Output the (x, y) coordinate of the center of the cell containing the given text.  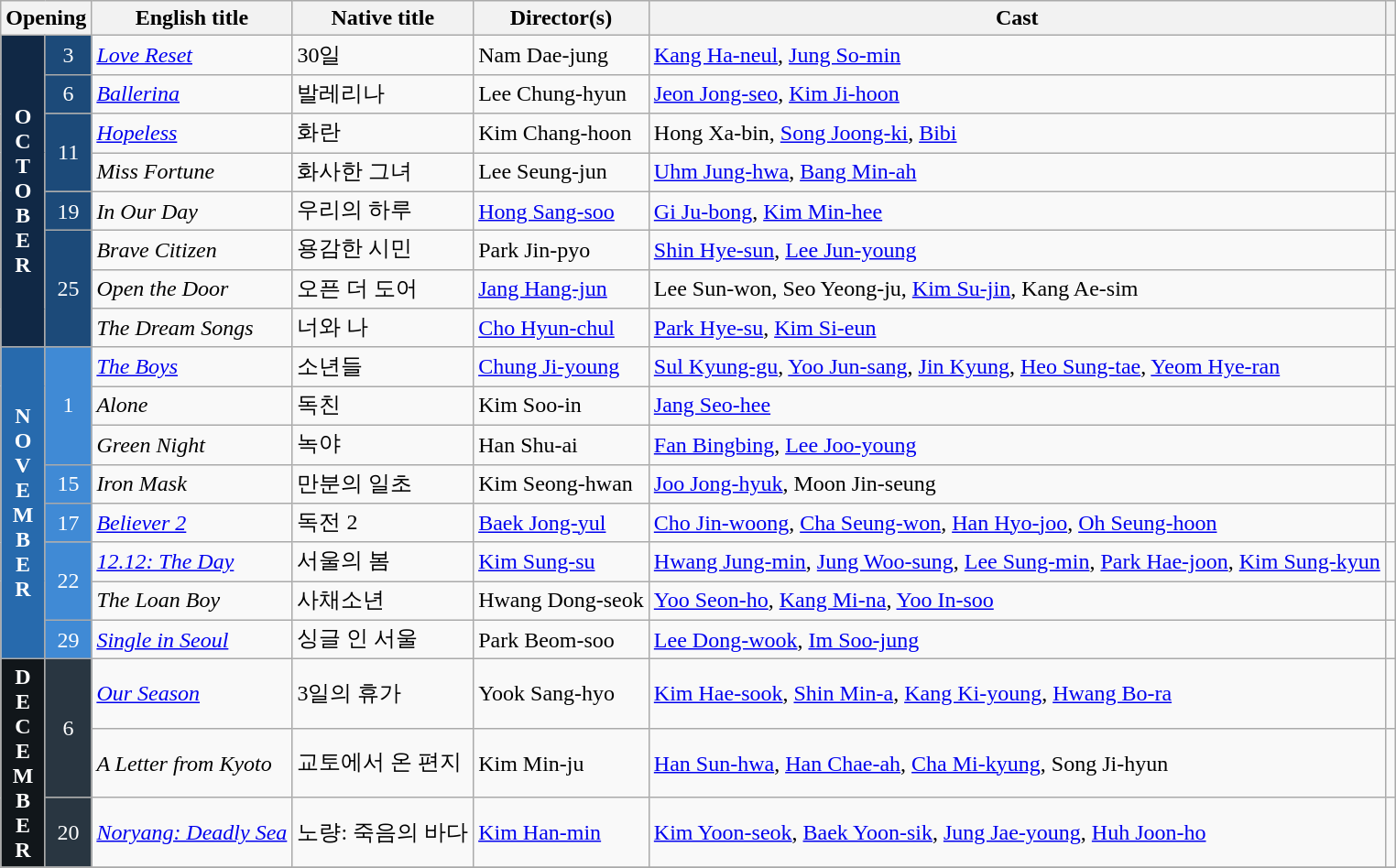
The Loan Boy (192, 601)
Kim Sung-su (562, 562)
Open the Door (192, 289)
싱글 인 서울 (383, 639)
Lee Dong-wook, Im Soo-jung (1017, 639)
노량: 죽음의 바다 (383, 832)
화란 (383, 134)
20 (68, 832)
Nam Dae-jung (562, 55)
OCTOBER (24, 191)
오픈 더 도어 (383, 289)
녹야 (383, 445)
Cast (1017, 18)
22 (68, 580)
Green Night (192, 445)
Joo Jong-hyuk, Moon Jin-seung (1017, 483)
Park Jin-pyo (562, 251)
Yook Sang-hyo (562, 694)
Noryang: Deadly Sea (192, 832)
너와 나 (383, 328)
Fan Bingbing, Lee Joo-young (1017, 445)
Han Shu-ai (562, 445)
19 (68, 211)
Baek Jong-yul (562, 524)
Single in Seoul (192, 639)
Opening (46, 18)
DECEMBER (24, 764)
11 (68, 152)
Uhm Jung-hwa, Bang Min-ah (1017, 172)
Brave Citizen (192, 251)
Jang Hang-jun (562, 289)
3일의 휴가 (383, 694)
Kim Yoon-seok, Baek Yoon-sik, Jung Jae-young, Huh Joon-ho (1017, 832)
Kim Min-ju (562, 763)
Believer 2 (192, 524)
1 (68, 406)
Iron Mask (192, 483)
Sul Kyung-gu, Yoo Jun-sang, Jin Kyung, Heo Sung-tae, Yeom Hye-ran (1017, 366)
The Dream Songs (192, 328)
Gi Ju-bong, Kim Min-hee (1017, 211)
화사한 그녀 (383, 172)
Ballerina (192, 93)
Kim Seong-hwan (562, 483)
Cho Jin-woong, Cha Seung-won, Han Hyo-joo, Oh Seung-hoon (1017, 524)
발레리나 (383, 93)
NOVEMBER (24, 503)
Park Beom-soo (562, 639)
Kang Ha-neul, Jung So-min (1017, 55)
Chung Ji-young (562, 366)
Shin Hye-sun, Lee Jun-young (1017, 251)
만분의 일초 (383, 483)
3 (68, 55)
Kim Soo-in (562, 407)
25 (68, 289)
Cho Hyun-chul (562, 328)
Native title (383, 18)
29 (68, 639)
Hopeless (192, 134)
A Letter from Kyoto (192, 763)
우리의 하루 (383, 211)
Park Hye-su, Kim Si-eun (1017, 328)
Hwang Jung-min, Jung Woo-sung, Lee Sung-min, Park Hae-joon, Kim Sung-kyun (1017, 562)
Alone (192, 407)
Miss Fortune (192, 172)
17 (68, 524)
Hong Sang-soo (562, 211)
Hong Xa-bin, Song Joong-ki, Bibi (1017, 134)
30일 (383, 55)
서울의 봄 (383, 562)
Love Reset (192, 55)
In Our Day (192, 211)
독전 2 (383, 524)
Han Sun-hwa, Han Chae-ah, Cha Mi-kyung, Song Ji-hyun (1017, 763)
Kim Hae-sook, Shin Min-a, Kang Ki-young, Hwang Bo-ra (1017, 694)
용감한 시민 (383, 251)
Lee Chung-hyun (562, 93)
Yoo Seon-ho, Kang Mi-na, Yoo In-soo (1017, 601)
Hwang Dong-seok (562, 601)
Our Season (192, 694)
독친 (383, 407)
Jeon Jong-seo, Kim Ji-hoon (1017, 93)
English title (192, 18)
Kim Han-min (562, 832)
15 (68, 483)
Kim Chang-hoon (562, 134)
소년들 (383, 366)
Director(s) (562, 18)
교토에서 온 편지 (383, 763)
Jang Seo-hee (1017, 407)
The Boys (192, 366)
12.12: The Day (192, 562)
Lee Seung-jun (562, 172)
Lee Sun-won, Seo Yeong-ju, Kim Su-jin, Kang Ae-sim (1017, 289)
사채소년 (383, 601)
